Capture the cell that displays the provided text and extract its (x, y) central coordinate. 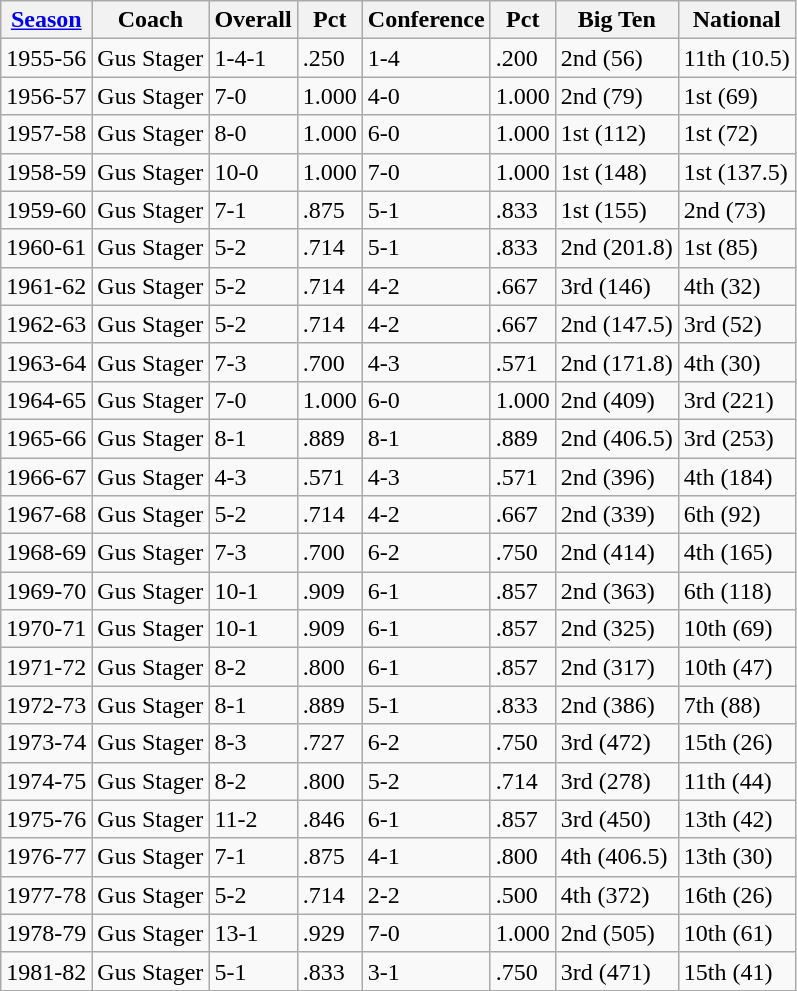
2nd (201.8) (616, 248)
1st (69) (736, 96)
.500 (522, 895)
1956-57 (46, 96)
3rd (450) (616, 819)
2nd (56) (616, 58)
1-4 (426, 58)
3rd (253) (736, 438)
.200 (522, 58)
2-2 (426, 895)
1974-75 (46, 781)
1976-77 (46, 857)
3rd (146) (616, 286)
National (736, 20)
3rd (52) (736, 324)
2nd (339) (616, 515)
3-1 (426, 971)
1957-58 (46, 134)
11th (10.5) (736, 58)
1-4-1 (253, 58)
2nd (73) (736, 210)
1st (137.5) (736, 172)
Season (46, 20)
2nd (325) (616, 629)
.846 (330, 819)
10th (61) (736, 933)
1971-72 (46, 667)
1969-70 (46, 591)
1st (112) (616, 134)
.727 (330, 743)
8-3 (253, 743)
6th (118) (736, 591)
2nd (396) (616, 477)
15th (41) (736, 971)
6th (92) (736, 515)
1972-73 (46, 705)
1961-62 (46, 286)
1st (148) (616, 172)
3rd (471) (616, 971)
13th (30) (736, 857)
1955-56 (46, 58)
15th (26) (736, 743)
2nd (505) (616, 933)
2nd (317) (616, 667)
4th (406.5) (616, 857)
11th (44) (736, 781)
2nd (406.5) (616, 438)
1964-65 (46, 400)
13th (42) (736, 819)
1963-64 (46, 362)
10th (47) (736, 667)
Overall (253, 20)
4th (32) (736, 286)
1959-60 (46, 210)
7th (88) (736, 705)
1967-68 (46, 515)
3rd (472) (616, 743)
2nd (79) (616, 96)
.250 (330, 58)
4th (165) (736, 553)
1973-74 (46, 743)
1977-78 (46, 895)
8-0 (253, 134)
3rd (278) (616, 781)
4-0 (426, 96)
11-2 (253, 819)
1st (155) (616, 210)
1965-66 (46, 438)
4-1 (426, 857)
3rd (221) (736, 400)
1981-82 (46, 971)
2nd (409) (616, 400)
10-0 (253, 172)
1968-69 (46, 553)
1962-63 (46, 324)
1st (72) (736, 134)
2nd (171.8) (616, 362)
1960-61 (46, 248)
Coach (150, 20)
1958-59 (46, 172)
1970-71 (46, 629)
4th (372) (616, 895)
.929 (330, 933)
2nd (414) (616, 553)
2nd (147.5) (616, 324)
10th (69) (736, 629)
Conference (426, 20)
4th (30) (736, 362)
1st (85) (736, 248)
4th (184) (736, 477)
13-1 (253, 933)
2nd (363) (616, 591)
1978-79 (46, 933)
1975-76 (46, 819)
1966-67 (46, 477)
2nd (386) (616, 705)
Big Ten (616, 20)
16th (26) (736, 895)
